Identify which cell holds the provided text, then report its (X, Y) central coordinate. 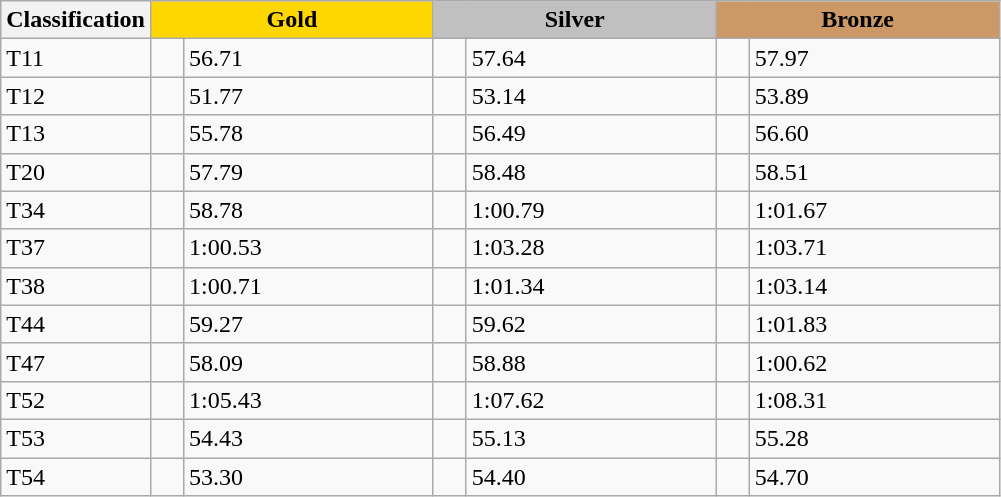
53.14 (591, 96)
55.13 (591, 438)
1:07.62 (591, 400)
Silver (574, 20)
1:03.71 (874, 248)
1:00.62 (874, 362)
51.77 (308, 96)
57.97 (874, 58)
T13 (76, 134)
T11 (76, 58)
T20 (76, 172)
53.30 (308, 477)
T47 (76, 362)
56.60 (874, 134)
Classification (76, 20)
1:01.67 (874, 210)
T52 (76, 400)
55.78 (308, 134)
T44 (76, 324)
58.48 (591, 172)
Bronze (858, 20)
56.71 (308, 58)
T34 (76, 210)
1:03.14 (874, 286)
59.27 (308, 324)
T54 (76, 477)
T53 (76, 438)
58.78 (308, 210)
1:05.43 (308, 400)
1:01.83 (874, 324)
53.89 (874, 96)
54.70 (874, 477)
T12 (76, 96)
1:08.31 (874, 400)
1:00.79 (591, 210)
54.40 (591, 477)
56.49 (591, 134)
T37 (76, 248)
58.88 (591, 362)
1:00.71 (308, 286)
Gold (292, 20)
1:03.28 (591, 248)
58.09 (308, 362)
58.51 (874, 172)
55.28 (874, 438)
57.64 (591, 58)
1:00.53 (308, 248)
1:01.34 (591, 286)
54.43 (308, 438)
T38 (76, 286)
57.79 (308, 172)
59.62 (591, 324)
